Find where the given text appears and provide that cell's center as (X, Y) coordinate. 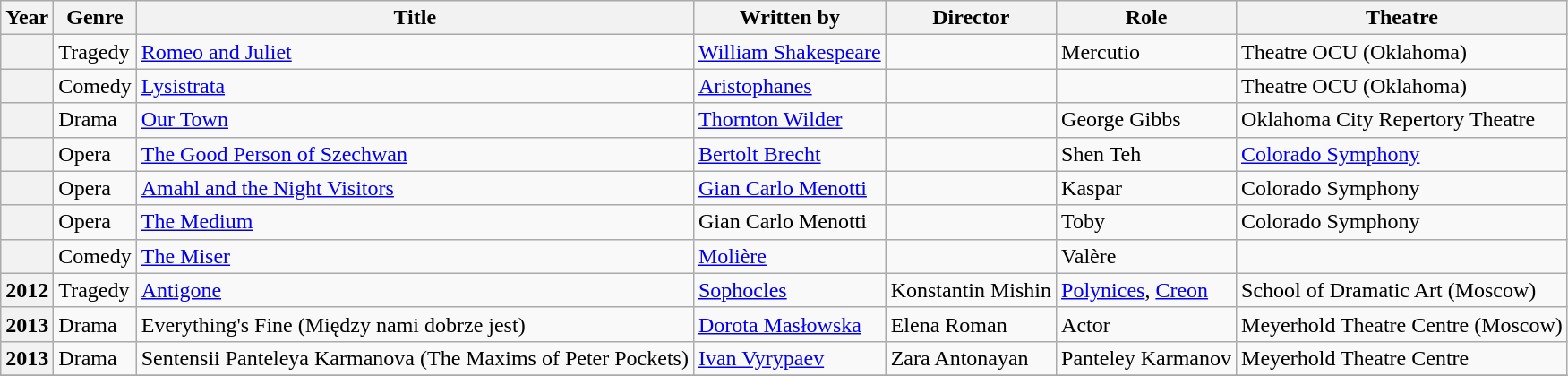
Theatre (1402, 18)
Antigone (415, 290)
Amahl and the Night Visitors (415, 188)
The Medium (415, 222)
Our Town (415, 120)
Kaspar (1146, 188)
Zara Antonayan (971, 358)
The Good Person of Szechwan (415, 154)
Written by (790, 18)
Shen Teh (1146, 154)
The Miser (415, 256)
Year (27, 18)
Aristophanes (790, 86)
Romeo and Juliet (415, 52)
Elena Roman (971, 324)
Polynices, Creon (1146, 290)
Title (415, 18)
Oklahoma City Repertory Theatre (1402, 120)
Meyerhold Theatre Centre (1402, 358)
Toby (1146, 222)
George Gibbs (1146, 120)
Sophocles (790, 290)
Director (971, 18)
Molière (790, 256)
Genre (95, 18)
Thornton Wilder (790, 120)
2012 (27, 290)
Dorota Masłowska (790, 324)
Everything's Fine (Między nami dobrze jest) (415, 324)
Meyerhold Theatre Centre (Moscow) (1402, 324)
Valère (1146, 256)
Panteley Karmanov (1146, 358)
Bertolt Brecht (790, 154)
Konstantin Mishin (971, 290)
Actor (1146, 324)
Ivan Vyrypaev (790, 358)
School of Dramatic Art (Moscow) (1402, 290)
Sentensii Panteleya Karmanova (The Maxims of Peter Pockets) (415, 358)
Mercutio (1146, 52)
Role (1146, 18)
Lysistrata (415, 86)
William Shakespeare (790, 52)
